Find where the given text appears and provide that cell's center as (X, Y) coordinate. 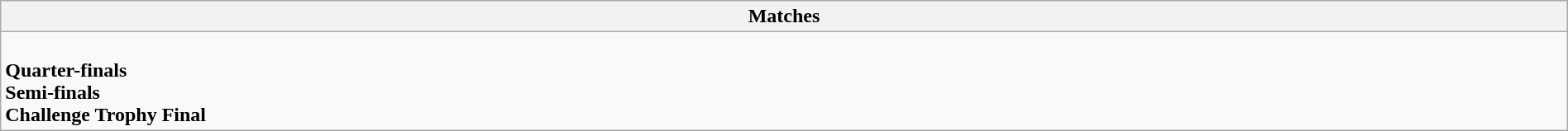
Quarter-finals Semi-finals Challenge Trophy Final (784, 81)
Matches (784, 16)
